Identify which cell holds the provided text, then report its [X, Y] central coordinate. 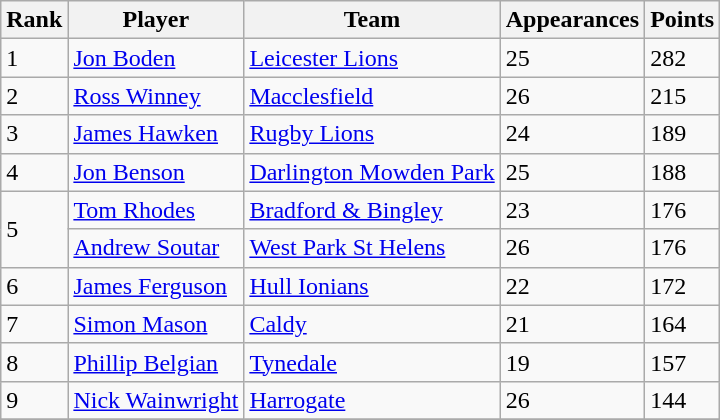
164 [682, 324]
19 [572, 362]
Harrogate [372, 400]
215 [682, 96]
3 [34, 134]
4 [34, 172]
172 [682, 286]
Caldy [372, 324]
157 [682, 362]
Macclesfield [372, 96]
5 [34, 229]
189 [682, 134]
Bradford & Bingley [372, 210]
7 [34, 324]
Ross Winney [156, 96]
Simon Mason [156, 324]
Rugby Lions [372, 134]
144 [682, 400]
Rank [34, 20]
Appearances [572, 20]
Hull Ionians [372, 286]
24 [572, 134]
Player [156, 20]
James Ferguson [156, 286]
Tynedale [372, 362]
8 [34, 362]
6 [34, 286]
Jon Benson [156, 172]
Team [372, 20]
Jon Boden [156, 58]
Darlington Mowden Park [372, 172]
Phillip Belgian [156, 362]
9 [34, 400]
23 [572, 210]
2 [34, 96]
West Park St Helens [372, 248]
188 [682, 172]
21 [572, 324]
282 [682, 58]
Leicester Lions [372, 58]
1 [34, 58]
22 [572, 286]
Nick Wainwright [156, 400]
Andrew Soutar [156, 248]
James Hawken [156, 134]
Points [682, 20]
Tom Rhodes [156, 210]
